Return [x, y] of the center of cell containing provided text 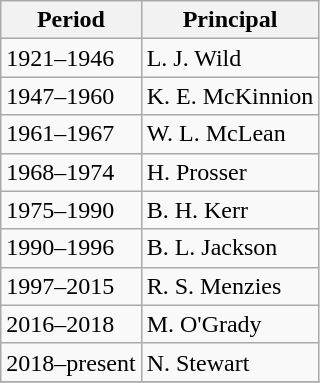
N. Stewart [230, 362]
1997–2015 [71, 286]
Principal [230, 20]
B. H. Kerr [230, 210]
B. L. Jackson [230, 248]
R. S. Menzies [230, 286]
1968–1974 [71, 172]
K. E. McKinnion [230, 96]
L. J. Wild [230, 58]
1921–1946 [71, 58]
M. O'Grady [230, 324]
1947–1960 [71, 96]
2018–present [71, 362]
1990–1996 [71, 248]
2016–2018 [71, 324]
1961–1967 [71, 134]
W. L. McLean [230, 134]
H. Prosser [230, 172]
Period [71, 20]
1975–1990 [71, 210]
